From the cell containing the given text, extract its center point as (X, Y) coordinate. 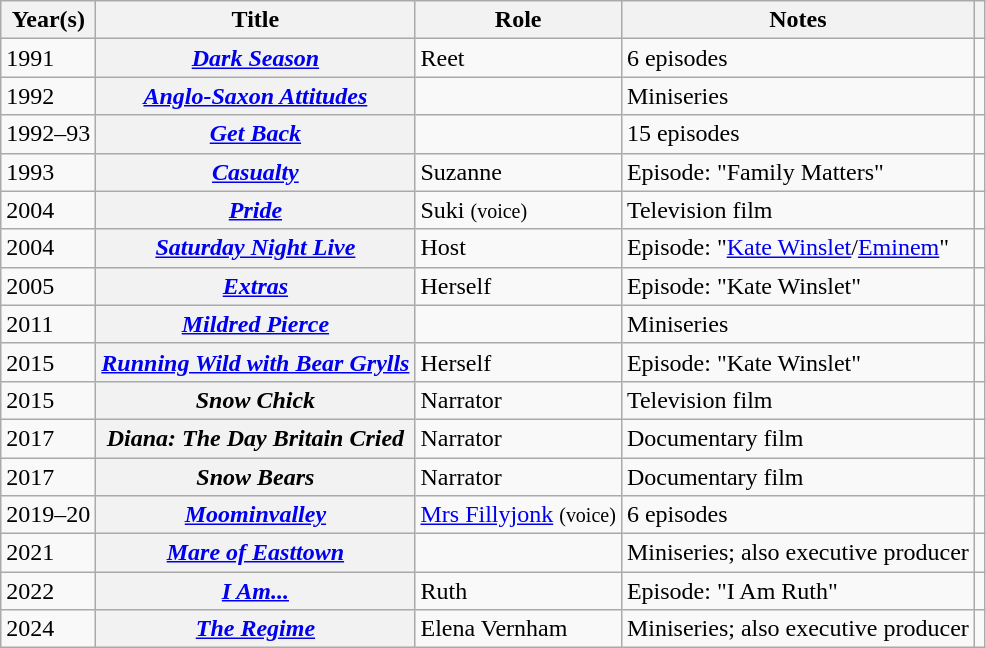
Title (256, 20)
Ruth (518, 591)
Reet (518, 58)
1992 (48, 96)
2021 (48, 553)
I Am... (256, 591)
2019–20 (48, 515)
Notes (798, 20)
Pride (256, 210)
2022 (48, 591)
2024 (48, 629)
Role (518, 20)
1991 (48, 58)
2005 (48, 286)
Dark Season (256, 58)
Suki (voice) (518, 210)
1992–93 (48, 134)
Episode: "I Am Ruth" (798, 591)
Moominvalley (256, 515)
15 episodes (798, 134)
2011 (48, 324)
Running Wild with Bear Grylls (256, 362)
Anglo-Saxon Attitudes (256, 96)
The Regime (256, 629)
Diana: The Day Britain Cried (256, 438)
Episode: "Kate Winslet/Eminem" (798, 248)
Snow Bears (256, 477)
Host (518, 248)
Snow Chick (256, 400)
Episode: "Family Matters" (798, 172)
Casualty (256, 172)
Saturday Night Live (256, 248)
Elena Vernham (518, 629)
1993 (48, 172)
Mildred Pierce (256, 324)
Mrs Fillyjonk (voice) (518, 515)
Mare of Easttown (256, 553)
Year(s) (48, 20)
Extras (256, 286)
Get Back (256, 134)
Suzanne (518, 172)
